Detect which cell encompasses the target text, then output its [x, y] center coordinate. 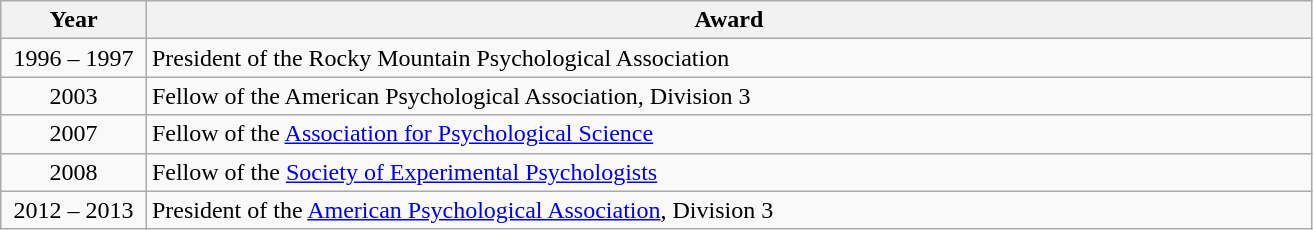
Fellow of the Society of Experimental Psychologists [728, 172]
2007 [74, 134]
Year [74, 20]
President of the Rocky Mountain Psychological Association [728, 58]
Fellow of the American Psychological Association, Division 3 [728, 96]
2008 [74, 172]
Fellow of the Association for Psychological Science [728, 134]
1996 – 1997 [74, 58]
2012 – 2013 [74, 210]
2003 [74, 96]
President of the American Psychological Association, Division 3 [728, 210]
Award [728, 20]
